Detect which cell encompasses the target text, then output its (x, y) center coordinate. 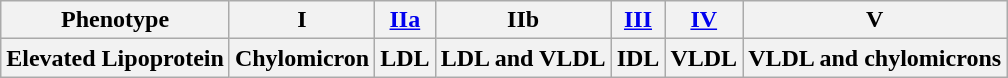
VLDL and chylomicrons (875, 58)
VLDL (704, 58)
V (875, 20)
Chylomicron (302, 58)
I (302, 20)
Phenotype (116, 20)
LDL and VLDL (523, 58)
LDL (405, 58)
IV (704, 20)
IDL (638, 58)
Elevated Lipoprotein (116, 58)
IIa (405, 20)
III (638, 20)
IIb (523, 20)
